Output the [X, Y] coordinate of the center of the cell containing the given text.  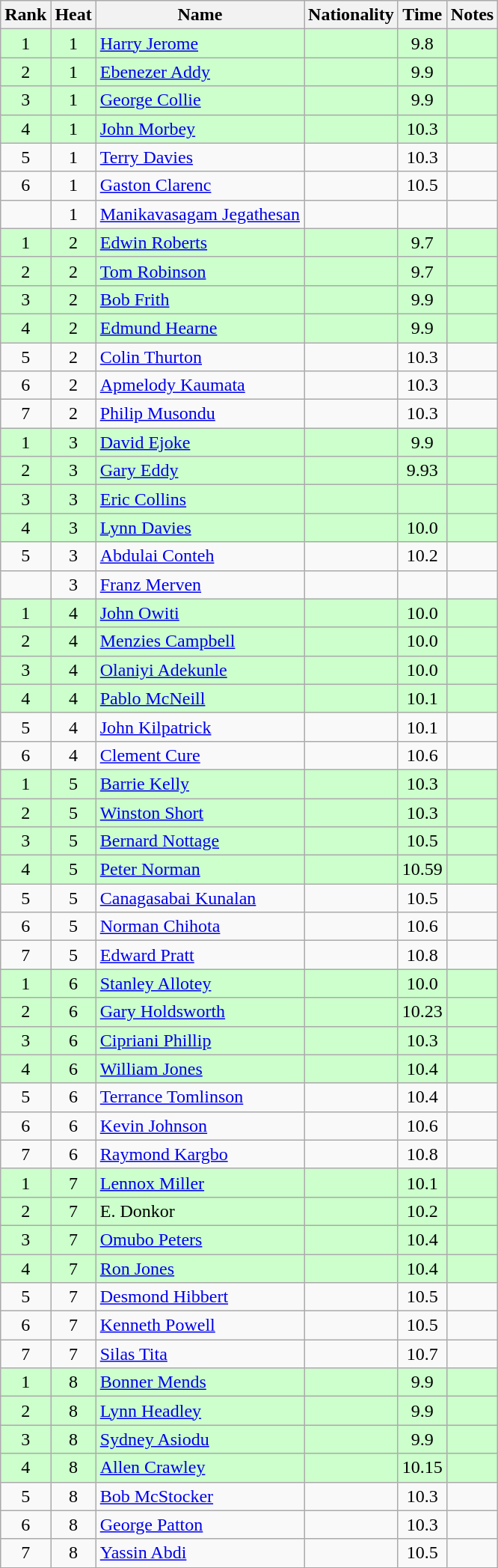
E. Donkor [200, 1211]
Bob McStocker [200, 1496]
10.23 [422, 1012]
10.59 [422, 870]
Barrie Kelly [200, 784]
Omubo Peters [200, 1239]
Sydney Asiodu [200, 1439]
Franz Merven [200, 585]
Peter Norman [200, 870]
Philip Musondu [200, 414]
Menzies Campbell [200, 641]
Tom Robinson [200, 271]
Clement Cure [200, 755]
Name [200, 15]
John Morbey [200, 129]
Allen Crawley [200, 1468]
Bernard Nottage [200, 841]
Bob Frith [200, 299]
Stanley Allotey [200, 983]
9.8 [422, 43]
John Owiti [200, 613]
Eric Collins [200, 499]
Notes [472, 15]
Lynn Headley [200, 1411]
Terrance Tomlinson [200, 1097]
Colin Thurton [200, 357]
10.7 [422, 1354]
Kevin Johnson [200, 1126]
Raymond Kargbo [200, 1154]
Nationality [351, 15]
David Ejoke [200, 442]
Canagasabai Kunalan [200, 898]
Gaston Clarenc [200, 186]
Edmund Hearne [200, 328]
Apmelody Kaumata [200, 385]
Manikavasagam Jegathesan [200, 214]
Lynn Davies [200, 528]
Silas Tita [200, 1354]
William Jones [200, 1069]
Rank [25, 15]
Yassin Abdi [200, 1553]
Time [422, 15]
Harry Jerome [200, 43]
9.93 [422, 471]
Ron Jones [200, 1269]
Ebenezer Addy [200, 72]
Terry Davies [200, 157]
Heat [73, 15]
Kenneth Powell [200, 1326]
Gary Eddy [200, 471]
Desmond Hibbert [200, 1297]
Bonner Mends [200, 1382]
George Patton [200, 1525]
Norman Chihota [200, 927]
John Kilpatrick [200, 727]
10.15 [422, 1468]
George Collie [200, 100]
Pablo McNeill [200, 698]
Winston Short [200, 812]
Edwin Roberts [200, 242]
Olaniyi Adekunle [200, 670]
Lennox Miller [200, 1183]
Edward Pratt [200, 955]
Cipriani Phillip [200, 1040]
Abdulai Conteh [200, 556]
Gary Holdsworth [200, 1012]
